Extract the [X, Y] coordinate from the center of the cell holding the provided text.  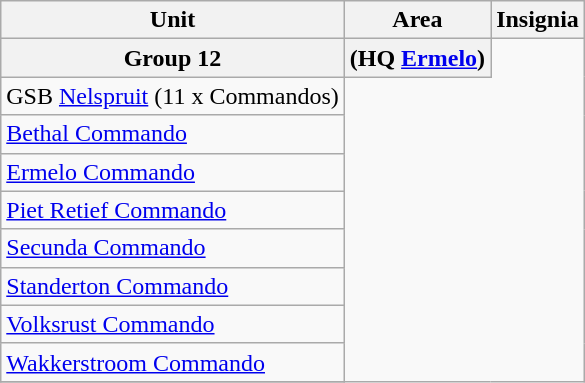
(HQ Ermelo) [417, 58]
Standerton Commando [173, 286]
Area [417, 20]
Group 12 [173, 58]
GSB Nelspruit (11 x Commandos) [173, 96]
Wakkerstroom Commando [173, 362]
Volksrust Commando [173, 324]
Ermelo Commando [173, 172]
Unit [173, 20]
Secunda Commando [173, 248]
Piet Retief Commando [173, 210]
Insignia [538, 20]
Bethal Commando [173, 134]
